Detect which cell encompasses the target text, then output its (x, y) center coordinate. 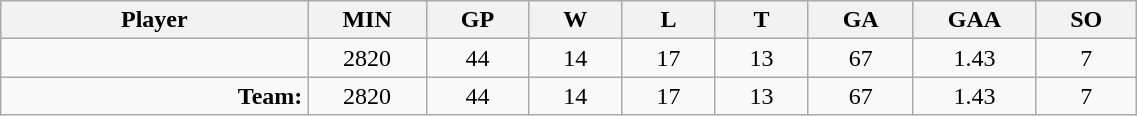
GP (477, 20)
SO (1086, 20)
Player (154, 20)
T (762, 20)
GA (860, 20)
GAA (974, 20)
MIN (367, 20)
L (668, 20)
W (576, 20)
Team: (154, 96)
